Provide the [X, Y] coordinate of the cell's center where the given text is located.  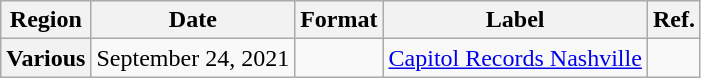
September 24, 2021 [193, 58]
Ref. [674, 20]
Label [515, 20]
Region [46, 20]
Format [339, 20]
Capitol Records Nashville [515, 58]
Date [193, 20]
Various [46, 58]
